Provide the [x, y] coordinate of the cell's center where the given text is located.  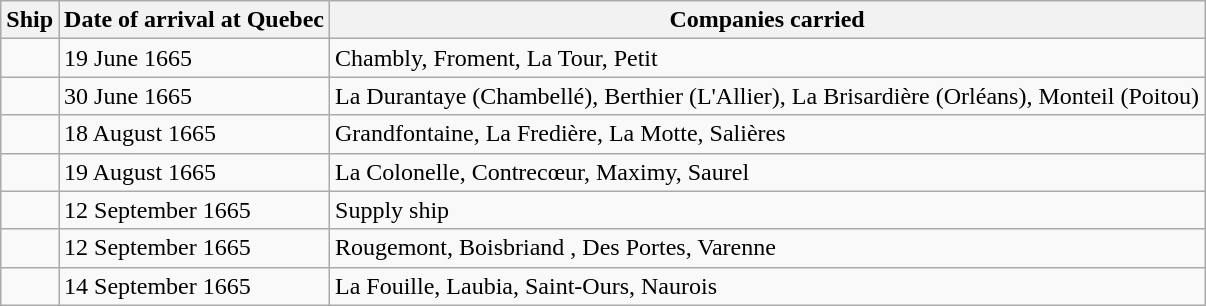
Ship [30, 20]
Grandfontaine, La Fredière, La Motte, Salières [768, 134]
Companies carried [768, 20]
14 September 1665 [194, 286]
19 August 1665 [194, 172]
Supply ship [768, 210]
30 June 1665 [194, 96]
Rougemont, Boisbriand , Des Portes, Varenne [768, 248]
Date of arrival at Quebec [194, 20]
La Fouille, Laubia, Saint-Ours, Naurois [768, 286]
La Colonelle, Contrecœur, Maximy, Saurel [768, 172]
Chambly, Froment, La Tour, Petit [768, 58]
18 August 1665 [194, 134]
La Durantaye (Chambellé), Berthier (L'Allier), La Brisardière (Orléans), Monteil (Poitou) [768, 96]
19 June 1665 [194, 58]
